Search for the cell housing the specified text and yield its [X, Y] center coordinate. 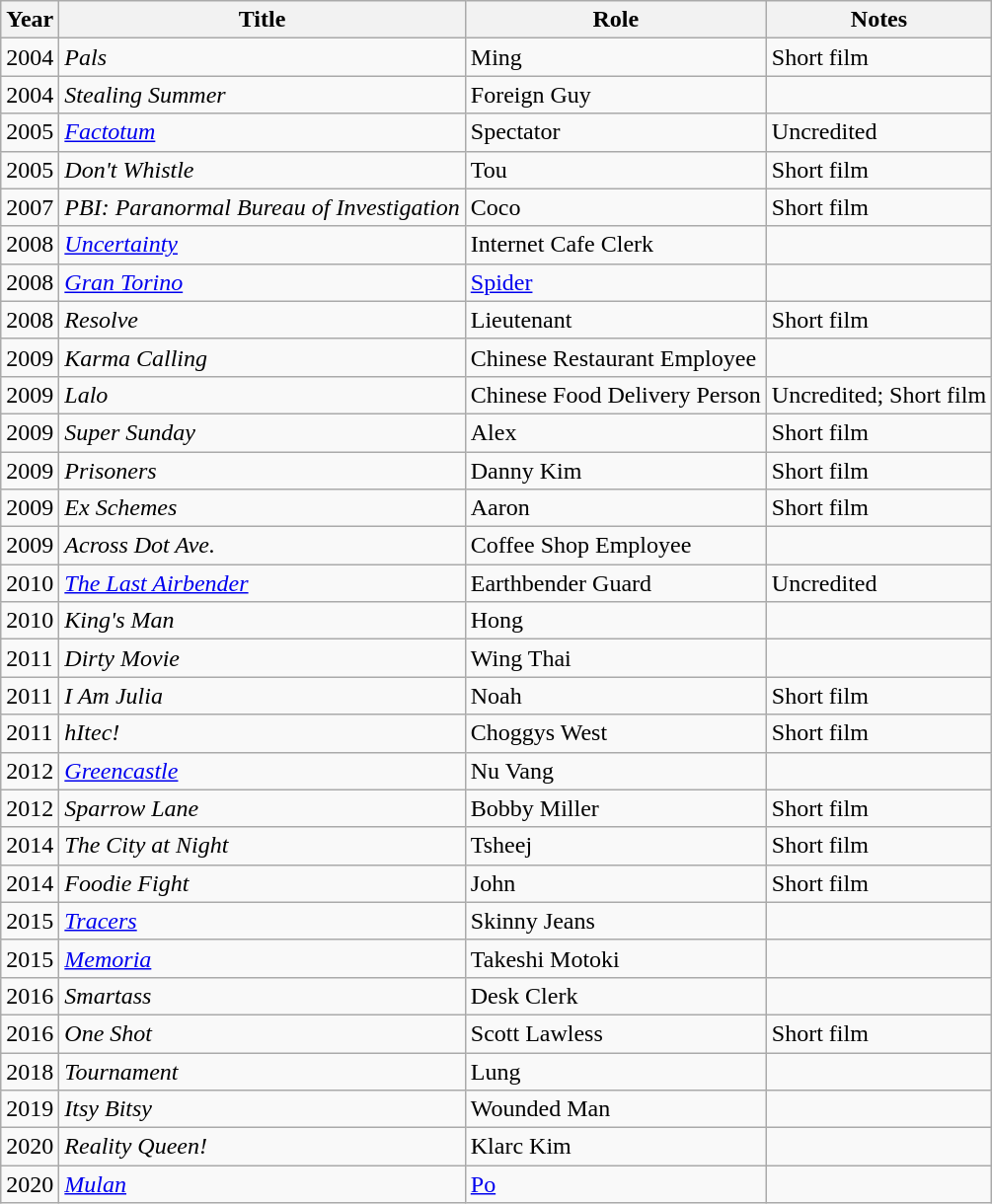
Itsy Bitsy [263, 1109]
The City at Night [263, 846]
Memoria [263, 958]
2018 [30, 1071]
Bobby Miller [616, 808]
Ex Schemes [263, 508]
Chinese Food Delivery Person [616, 395]
Wing Thai [616, 658]
Lalo [263, 395]
Foodie Fight [263, 883]
2019 [30, 1109]
Stealing Summer [263, 95]
PBI: Paranormal Bureau of Investigation [263, 207]
Lung [616, 1071]
King's Man [263, 621]
Reality Queen! [263, 1147]
Don't Whistle [263, 170]
Scott Lawless [616, 1033]
Dirty Movie [263, 658]
Hong [616, 621]
Tracers [263, 921]
Aaron [616, 508]
Notes [878, 20]
Internet Cafe Clerk [616, 245]
Sparrow Lane [263, 808]
Earthbender Guard [616, 583]
Po [616, 1184]
Uncertainty [263, 245]
Nu Vang [616, 771]
Mulan [263, 1184]
One Shot [263, 1033]
Lieutenant [616, 320]
Noah [616, 696]
Greencastle [263, 771]
Pals [263, 57]
Choggys West [616, 733]
Ming [616, 57]
Skinny Jeans [616, 921]
John [616, 883]
Across Dot Ave. [263, 546]
Coco [616, 207]
Year [30, 20]
Karma Calling [263, 357]
Gran Torino [263, 282]
Factotum [263, 132]
Role [616, 20]
Tournament [263, 1071]
Chinese Restaurant Employee [616, 357]
Prisoners [263, 471]
Alex [616, 432]
Tsheej [616, 846]
Desk Clerk [616, 996]
Uncredited; Short film [878, 395]
Spectator [616, 132]
hItec! [263, 733]
2007 [30, 207]
Title [263, 20]
Klarc Kim [616, 1147]
Danny Kim [616, 471]
Wounded Man [616, 1109]
Smartass [263, 996]
The Last Airbender [263, 583]
Tou [616, 170]
Takeshi Motoki [616, 958]
Super Sunday [263, 432]
Spider [616, 282]
Resolve [263, 320]
Coffee Shop Employee [616, 546]
Foreign Guy [616, 95]
I Am Julia [263, 696]
